Locate the cell with the specified text and output its (x, y) center coordinate. 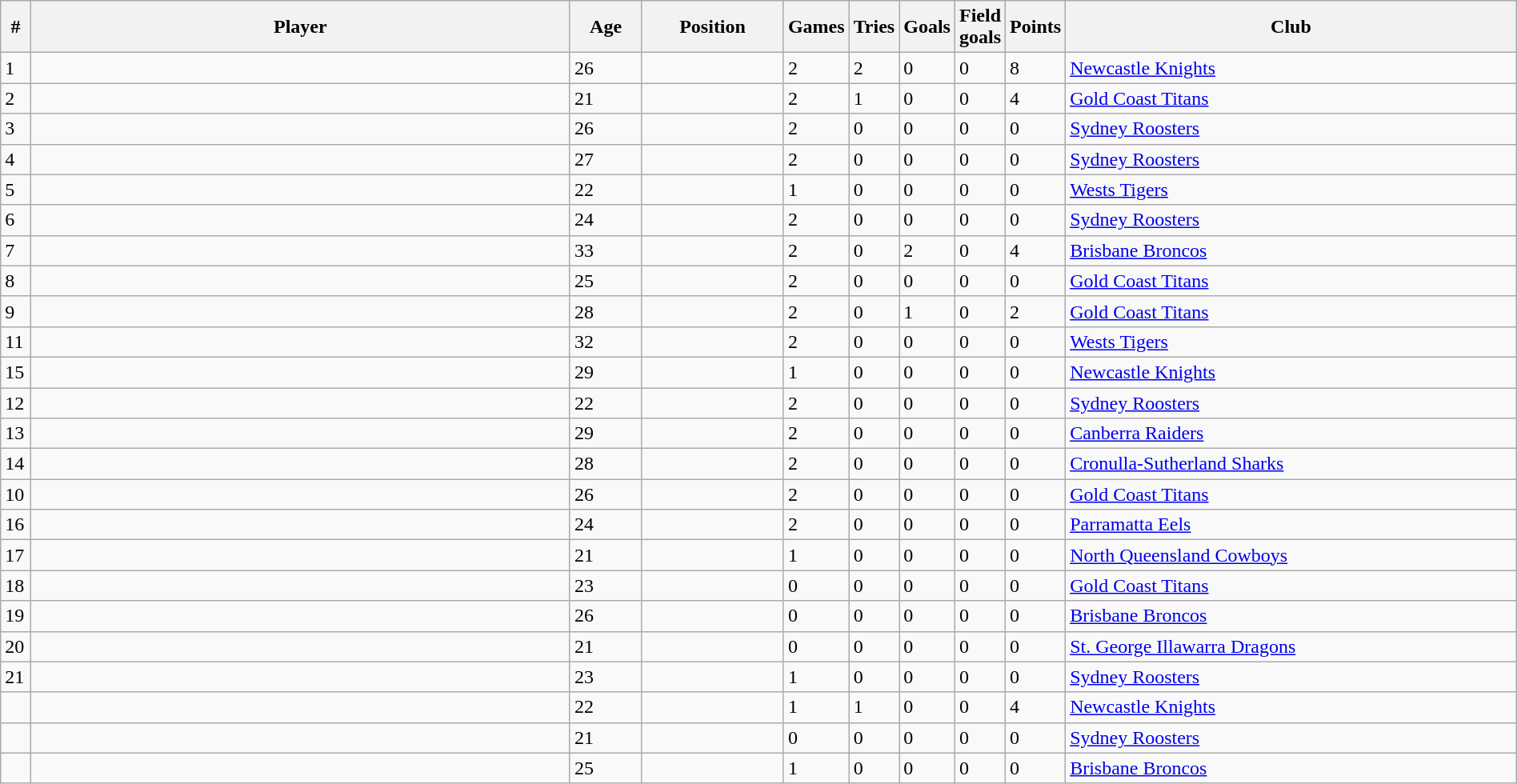
17 (16, 555)
16 (16, 525)
13 (16, 434)
10 (16, 494)
Tries (874, 27)
Age (605, 27)
Club (1291, 27)
14 (16, 464)
Parramatta Eels (1291, 525)
Field goals (979, 27)
19 (16, 616)
32 (605, 342)
11 (16, 342)
Points (1035, 27)
3 (16, 129)
15 (16, 372)
St. George Illawarra Dragons (1291, 646)
9 (16, 311)
# (16, 27)
33 (605, 250)
Goals (927, 27)
Position (713, 27)
20 (16, 646)
12 (16, 402)
Games (816, 27)
6 (16, 220)
Canberra Raiders (1291, 434)
Player (300, 27)
North Queensland Cowboys (1291, 555)
7 (16, 250)
Cronulla-Sutherland Sharks (1291, 464)
27 (605, 159)
5 (16, 190)
18 (16, 586)
